Extract the (x, y) coordinate from the center of the cell holding the provided text.  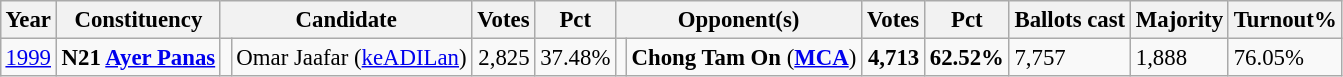
Candidate (346, 20)
2,825 (504, 57)
Turnout% (1285, 20)
37.48% (576, 57)
1999 (28, 57)
7,757 (1070, 57)
Ballots cast (1070, 20)
1,888 (1179, 57)
Majority (1179, 20)
N21 Ayer Panas (138, 57)
76.05% (1285, 57)
4,713 (894, 57)
Chong Tam On (MCA) (744, 57)
Opponent(s) (739, 20)
Omar Jaafar (keADILan) (352, 57)
Year (28, 20)
Constituency (138, 20)
62.52% (968, 57)
